Search for the cell housing the specified text and yield its [x, y] center coordinate. 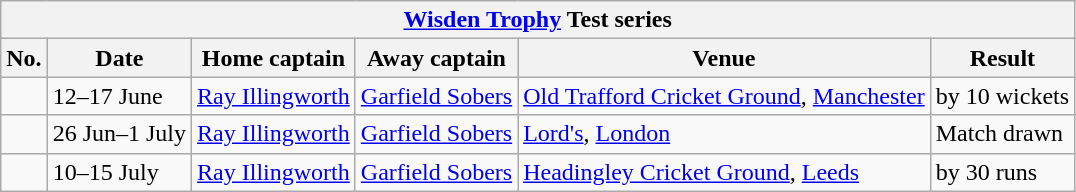
by 10 wickets [1002, 96]
Away captain [436, 58]
10–15 July [119, 172]
Home captain [274, 58]
Old Trafford Cricket Ground, Manchester [724, 96]
Result [1002, 58]
No. [24, 58]
Venue [724, 58]
12–17 June [119, 96]
Match drawn [1002, 134]
26 Jun–1 July [119, 134]
Lord's, London [724, 134]
by 30 runs [1002, 172]
Wisden Trophy Test series [538, 20]
Headingley Cricket Ground, Leeds [724, 172]
Date [119, 58]
